Extract the (X, Y) coordinate from the center of the cell holding the provided text.  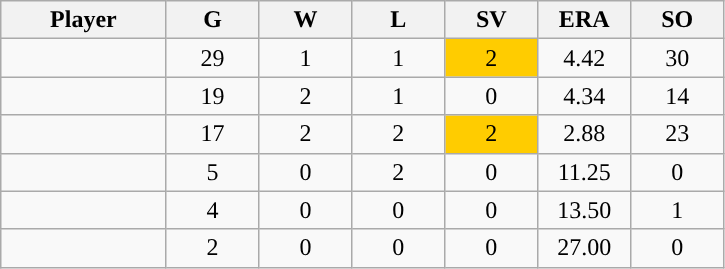
11.25 (584, 172)
SV (492, 20)
4 (212, 210)
4.34 (584, 96)
30 (678, 58)
29 (212, 58)
ERA (584, 20)
G (212, 20)
14 (678, 96)
23 (678, 134)
17 (212, 134)
4.42 (584, 58)
L (398, 20)
2.88 (584, 134)
5 (212, 172)
Player (84, 20)
27.00 (584, 248)
W (306, 20)
19 (212, 96)
SO (678, 20)
13.50 (584, 210)
